Return the [X, Y] coordinate for the center point of the cell that contains the specified text.  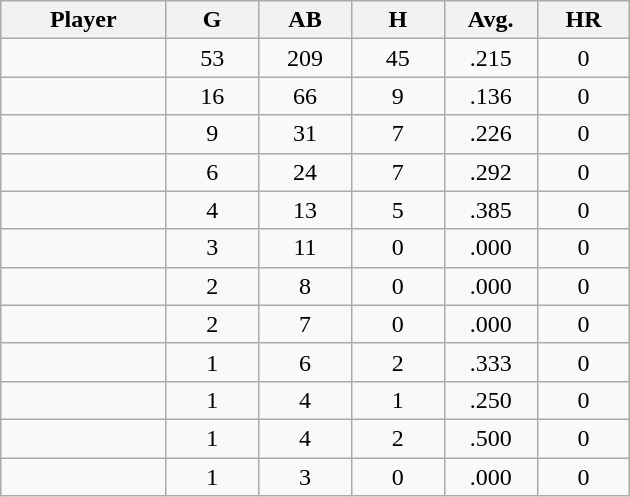
5 [398, 210]
45 [398, 58]
24 [306, 172]
Player [84, 20]
AB [306, 20]
.500 [490, 438]
8 [306, 286]
31 [306, 134]
11 [306, 248]
H [398, 20]
13 [306, 210]
.333 [490, 362]
Avg. [490, 20]
G [212, 20]
.226 [490, 134]
.292 [490, 172]
66 [306, 96]
.250 [490, 400]
HR [584, 20]
.136 [490, 96]
209 [306, 58]
.385 [490, 210]
16 [212, 96]
.215 [490, 58]
53 [212, 58]
